Locate the cell with the specified text and output its (X, Y) center coordinate. 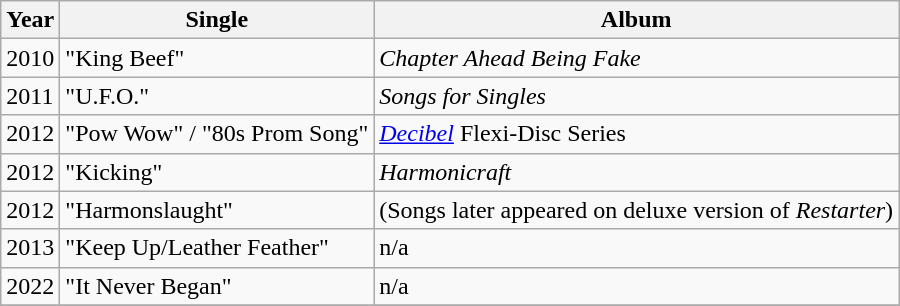
"Pow Wow" / "80s Prom Song" (217, 134)
Decibel Flexi-Disc Series (636, 134)
"King Beef" (217, 58)
2022 (30, 286)
Songs for Singles (636, 96)
Harmonicraft (636, 172)
2013 (30, 248)
Album (636, 20)
2011 (30, 96)
(Songs later appeared on deluxe version of Restarter) (636, 210)
"It Never Began" (217, 286)
Single (217, 20)
Year (30, 20)
2010 (30, 58)
"Kicking" (217, 172)
"Harmonslaught" (217, 210)
"Keep Up/Leather Feather" (217, 248)
"U.F.O." (217, 96)
Chapter Ahead Being Fake (636, 58)
